Return (X, Y) of the center of cell containing provided text 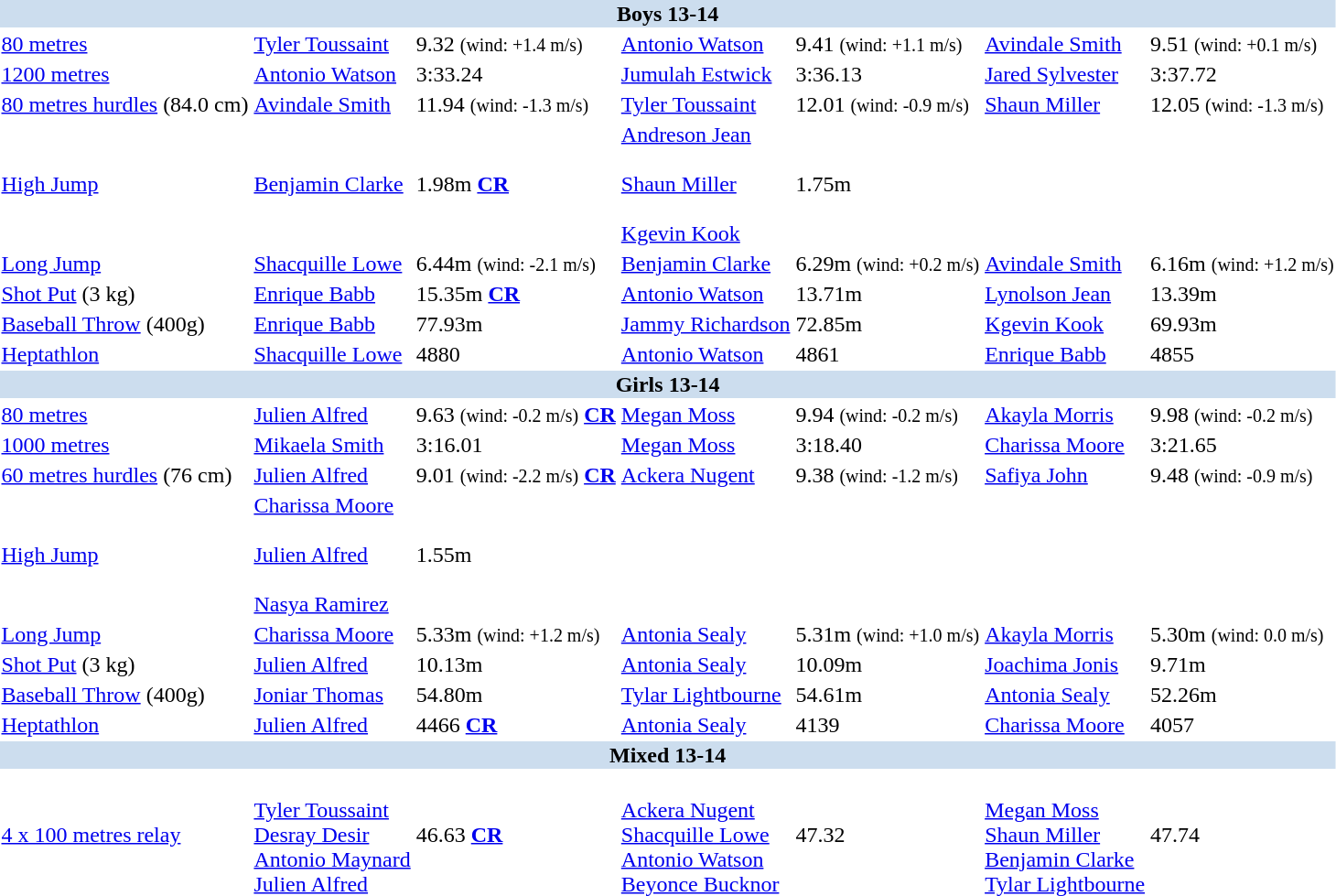
4855 (1243, 354)
77.93m (516, 324)
9.48 (wind: -0.9 m/s) (1243, 475)
5.30m (wind: 0.0 m/s) (1243, 634)
Ackera Nugent (706, 475)
9.51 (wind: +0.1 m/s) (1243, 44)
Mixed 13-14 (668, 755)
5.31m (wind: +1.0 m/s) (888, 634)
Charissa Moore Julien Alfred Nasya Ramirez (332, 555)
Lynolson Jean (1065, 294)
Jumulah Estwick (706, 74)
4880 (516, 354)
1.98m CR (516, 184)
1.55m (516, 555)
52.26m (1243, 695)
3:18.40 (888, 445)
60 metres hurdles (76 cm) (124, 475)
80 metres hurdles (84.0 cm) (124, 104)
10.13m (516, 664)
9.32 (wind: +1.4 m/s) (516, 44)
3:16.01 (516, 445)
3:33.24 (516, 74)
9.38 (wind: -1.2 m/s) (888, 475)
9.71m (1243, 664)
54.61m (888, 695)
Andreson Jean Shaun Miller Kgevin Kook (706, 184)
12.05 (wind: -1.3 m/s) (1243, 104)
11.94 (wind: -1.3 m/s) (516, 104)
15.35m CR (516, 294)
Shaun Miller (1065, 104)
72.85m (888, 324)
9.01 (wind: -2.2 m/s) CR (516, 475)
4057 (1243, 725)
13.71m (888, 294)
1.75m (888, 184)
Joachima Jonis (1065, 664)
4861 (888, 354)
Kgevin Kook (1065, 324)
3:21.65 (1243, 445)
5.33m (wind: +1.2 m/s) (516, 634)
4466 CR (516, 725)
4139 (888, 725)
Tylar Lightbourne (706, 695)
10.09m (888, 664)
6.29m (wind: +0.2 m/s) (888, 264)
9.98 (wind: -0.2 m/s) (1243, 415)
3:36.13 (888, 74)
69.93m (1243, 324)
Safiya John (1065, 475)
3:37.72 (1243, 74)
Boys 13-14 (668, 14)
1200 metres (124, 74)
9.94 (wind: -0.2 m/s) (888, 415)
Joniar Thomas (332, 695)
6.16m (wind: +1.2 m/s) (1243, 264)
Mikaela Smith (332, 445)
1000 metres (124, 445)
Girls 13-14 (668, 384)
54.80m (516, 695)
12.01 (wind: -0.9 m/s) (888, 104)
Jared Sylvester (1065, 74)
Jammy Richardson (706, 324)
13.39m (1243, 294)
9.63 (wind: -0.2 m/s) CR (516, 415)
9.41 (wind: +1.1 m/s) (888, 44)
6.44m (wind: -2.1 m/s) (516, 264)
